Identify which cell holds the provided text, then report its (X, Y) central coordinate. 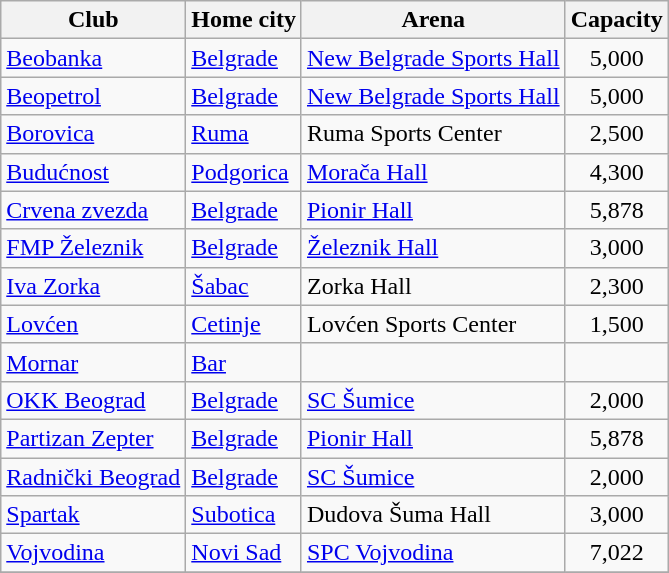
Capacity (616, 20)
Beobanka (94, 58)
Crvena zvezda (94, 210)
Subotica (244, 515)
Iva Zorka (94, 286)
Arena (433, 20)
Lovćen (94, 324)
1,500 (616, 324)
Borovica (94, 134)
7,022 (616, 553)
OKK Beograd (94, 400)
2,500 (616, 134)
Zorka Hall (433, 286)
Mornar (94, 362)
SPC Vojvodina (433, 553)
Ruma Sports Center (433, 134)
Železnik Hall (433, 248)
Lovćen Sports Center (433, 324)
Ruma (244, 134)
Šabac (244, 286)
FMP Železnik (94, 248)
Home city (244, 20)
Club (94, 20)
2,300 (616, 286)
Podgorica (244, 172)
Novi Sad (244, 553)
Partizan Zepter (94, 438)
Bar (244, 362)
Radnički Beograd (94, 477)
Beopetrol (94, 96)
4,300 (616, 172)
Cetinje (244, 324)
Vojvodina (94, 553)
Budućnost (94, 172)
Morača Hall (433, 172)
Spartak (94, 515)
Dudova Šuma Hall (433, 515)
